Extract the (X, Y) coordinate from the center of the cell holding the provided text.  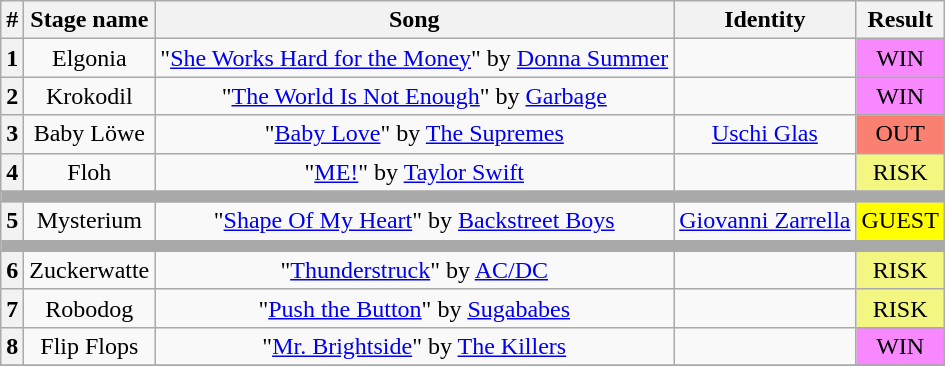
OUT (900, 134)
Baby Löwe (90, 134)
Zuckerwatte (90, 270)
7 (12, 308)
Elgonia (90, 58)
Stage name (90, 20)
Uschi Glas (765, 134)
Result (900, 20)
6 (12, 270)
"Shape Of My Heart" by Backstreet Boys (414, 221)
2 (12, 96)
Giovanni Zarrella (765, 221)
"The World Is Not Enough" by Garbage (414, 96)
Krokodil (90, 96)
Song (414, 20)
"Push the Button" by Sugababes (414, 308)
Mysterium (90, 221)
Robodog (90, 308)
1 (12, 58)
GUEST (900, 221)
3 (12, 134)
"Mr. Brightside" by The Killers (414, 346)
4 (12, 172)
Flip Flops (90, 346)
"Thunderstruck" by AC/DC (414, 270)
"Baby Love" by The Supremes (414, 134)
Floh (90, 172)
8 (12, 346)
# (12, 20)
"ME!" by Taylor Swift (414, 172)
"She Works Hard for the Money" by Donna Summer (414, 58)
5 (12, 221)
Identity (765, 20)
